Output the [X, Y] coordinate of the center of the cell containing the given text.  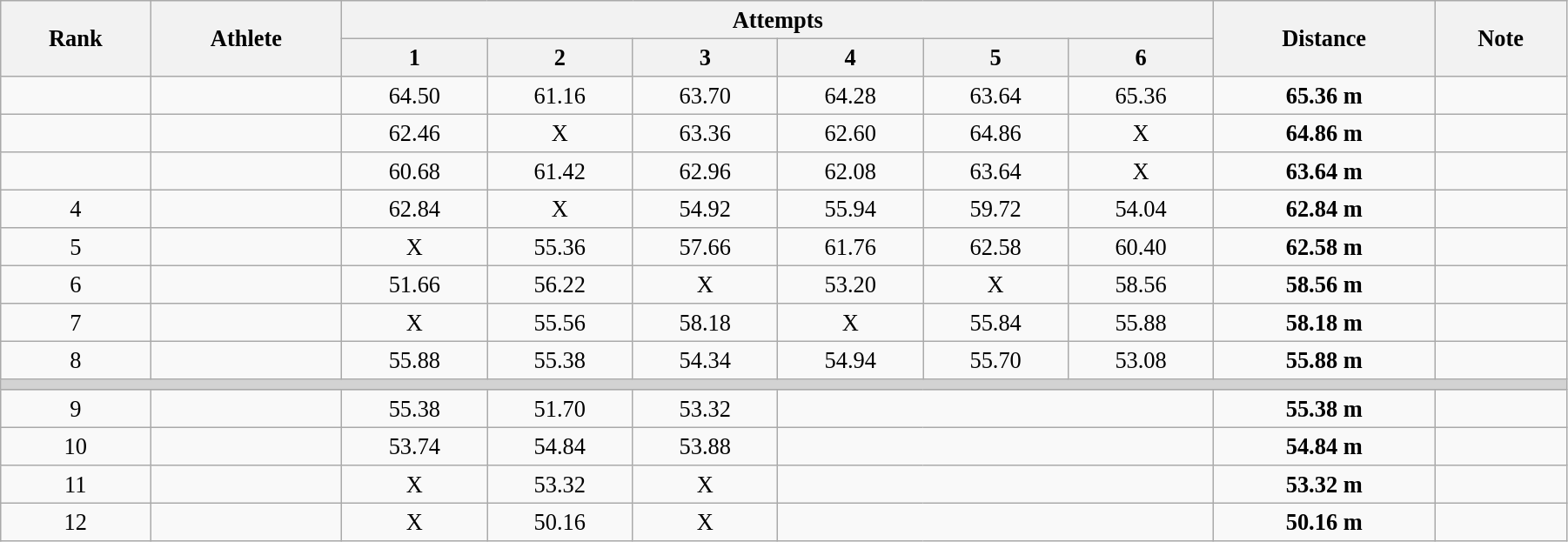
Attempts [778, 19]
62.84 m [1324, 209]
11 [76, 485]
9 [76, 409]
10 [76, 446]
60.68 [414, 171]
54.92 [705, 209]
62.58 [995, 247]
55.88 m [1324, 360]
64.28 [851, 95]
63.36 [705, 133]
58.18 [705, 323]
60.40 [1142, 247]
Athlete [246, 38]
51.70 [560, 409]
62.84 [414, 209]
54.84 [560, 446]
1 [414, 57]
64.86 m [1324, 133]
55.38 m [1324, 409]
3 [705, 57]
61.42 [560, 171]
7 [76, 323]
2 [560, 57]
63.70 [705, 95]
56.22 [560, 284]
58.18 m [1324, 323]
65.36 m [1324, 95]
62.46 [414, 133]
55.36 [560, 247]
62.60 [851, 133]
64.50 [414, 95]
62.58 m [1324, 247]
65.36 [1142, 95]
62.08 [851, 171]
61.76 [851, 247]
53.88 [705, 446]
51.66 [414, 284]
57.66 [705, 247]
53.20 [851, 284]
64.86 [995, 133]
59.72 [995, 209]
Note [1501, 38]
55.70 [995, 360]
50.16 [560, 522]
62.96 [705, 171]
50.16 m [1324, 522]
54.84 m [1324, 446]
55.56 [560, 323]
61.16 [560, 95]
53.74 [414, 446]
55.84 [995, 323]
54.04 [1142, 209]
63.64 m [1324, 171]
53.08 [1142, 360]
Rank [76, 38]
54.34 [705, 360]
12 [76, 522]
54.94 [851, 360]
58.56 [1142, 284]
58.56 m [1324, 284]
53.32 m [1324, 485]
55.94 [851, 209]
8 [76, 360]
Distance [1324, 38]
